From the cell containing the given text, extract its center point as (X, Y) coordinate. 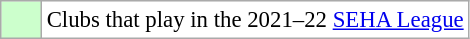
Clubs that play in the 2021–22 SEHA League (255, 20)
